Return [x, y] of the center of cell containing provided text 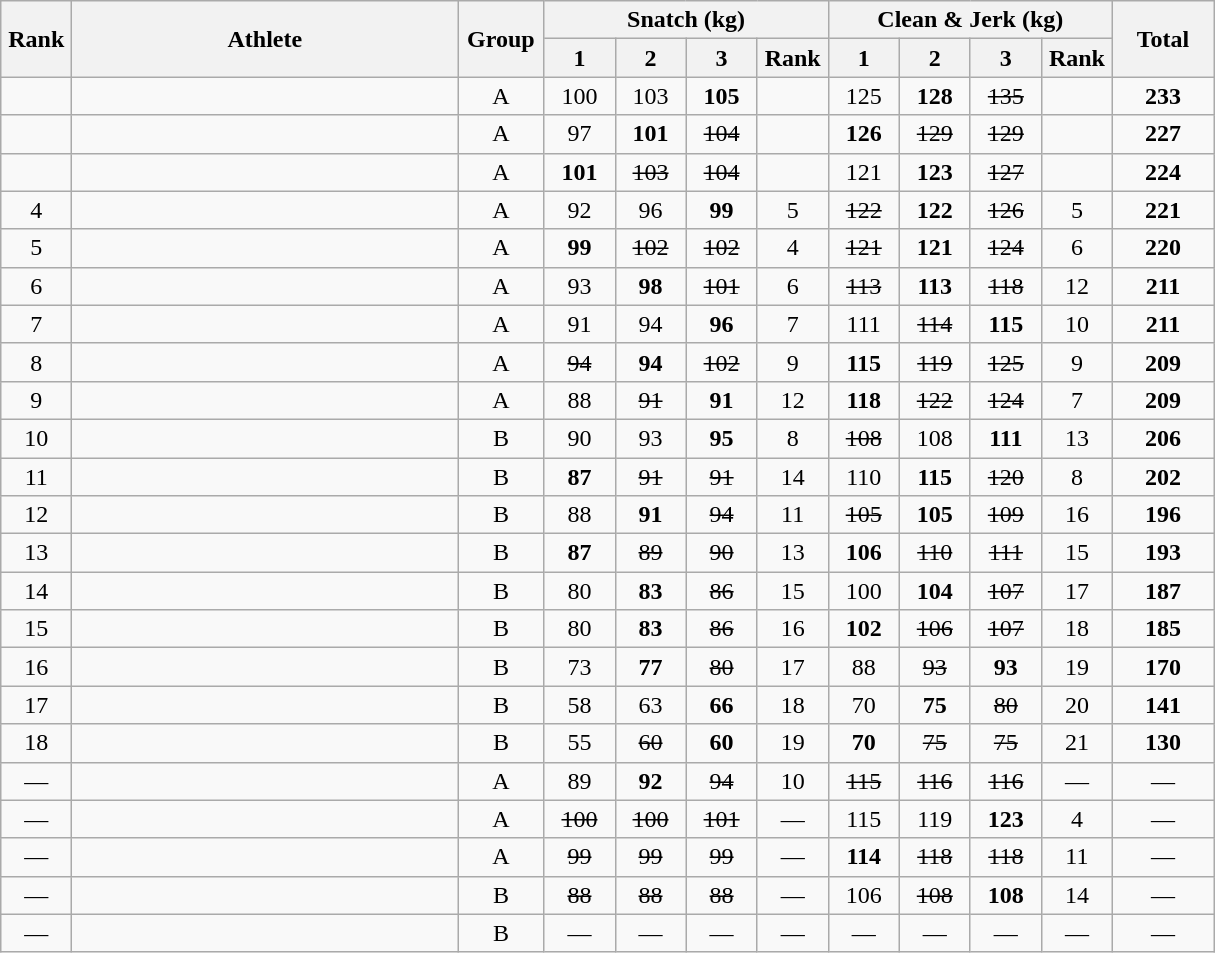
224 [1162, 172]
20 [1076, 705]
77 [650, 667]
196 [1162, 515]
135 [1006, 96]
Clean & Jerk (kg) [970, 20]
120 [1006, 477]
Group [501, 39]
220 [1162, 248]
21 [1076, 743]
Total [1162, 39]
55 [580, 743]
141 [1162, 705]
170 [1162, 667]
73 [580, 667]
58 [580, 705]
127 [1006, 172]
185 [1162, 629]
193 [1162, 553]
128 [934, 96]
98 [650, 286]
63 [650, 705]
206 [1162, 438]
Snatch (kg) [686, 20]
109 [1006, 515]
187 [1162, 591]
66 [722, 705]
Athlete [265, 39]
221 [1162, 210]
130 [1162, 743]
202 [1162, 477]
95 [722, 438]
233 [1162, 96]
97 [580, 134]
227 [1162, 134]
